Return the [X, Y] coordinate for the center point of the cell that contains the specified text.  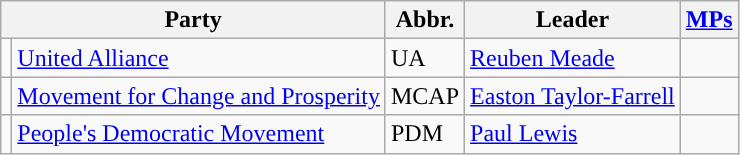
Party [194, 20]
United Alliance [199, 58]
UA [424, 58]
Abbr. [424, 20]
Movement for Change and Prosperity [199, 96]
Easton Taylor-Farrell [573, 96]
MCAP [424, 96]
People's Democratic Movement [199, 134]
Paul Lewis [573, 134]
PDM [424, 134]
Reuben Meade [573, 58]
MPs [709, 20]
Leader [573, 20]
